Find where the given text appears and provide that cell's center as (X, Y) coordinate. 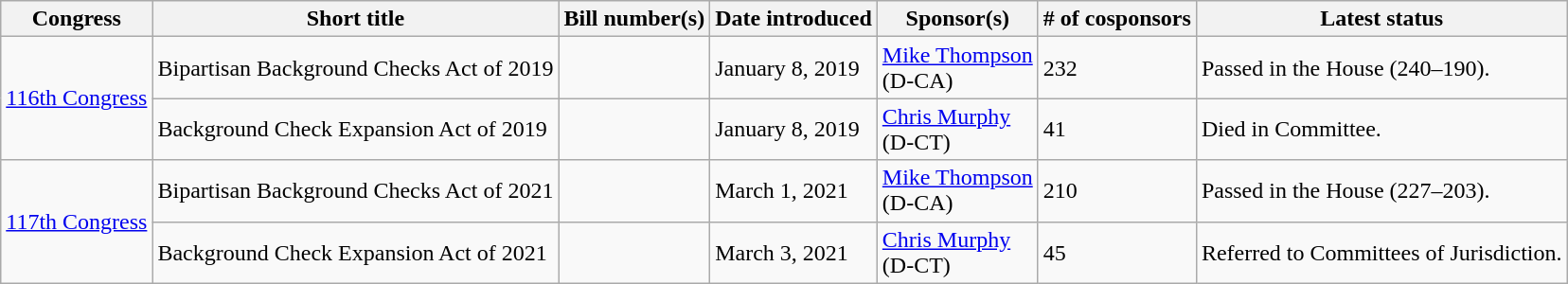
41 (1117, 129)
Latest status (1381, 19)
Bipartisan Background Checks Act of 2019 (356, 68)
Short title (356, 19)
Passed in the House (240–190). (1381, 68)
Background Check Expansion Act of 2021 (356, 252)
Date introduced (793, 19)
Sponsor(s) (957, 19)
232 (1117, 68)
210 (1117, 191)
Passed in the House (227–203). (1381, 191)
# of cosponsors (1117, 19)
Background Check Expansion Act of 2019 (356, 129)
Bipartisan Background Checks Act of 2021 (356, 191)
116th Congress (77, 98)
Referred to Committees of Jurisdiction. (1381, 252)
Died in Committee. (1381, 129)
Congress (77, 19)
45 (1117, 252)
March 1, 2021 (793, 191)
117th Congress (77, 222)
Bill number(s) (634, 19)
March 3, 2021 (793, 252)
